Return the (x, y) coordinate for the center point of the cell that contains the specified text.  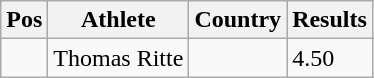
Results (330, 20)
Country (238, 20)
4.50 (330, 58)
Athlete (118, 20)
Pos (24, 20)
Thomas Ritte (118, 58)
